Provide the [x, y] coordinate of the cell's center where the given text is located.  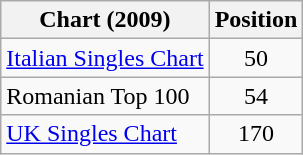
50 [256, 58]
Romanian Top 100 [105, 96]
Chart (2009) [105, 20]
Position [256, 20]
170 [256, 134]
54 [256, 96]
UK Singles Chart [105, 134]
Italian Singles Chart [105, 58]
